Locate the cell with the specified text and output its [X, Y] center coordinate. 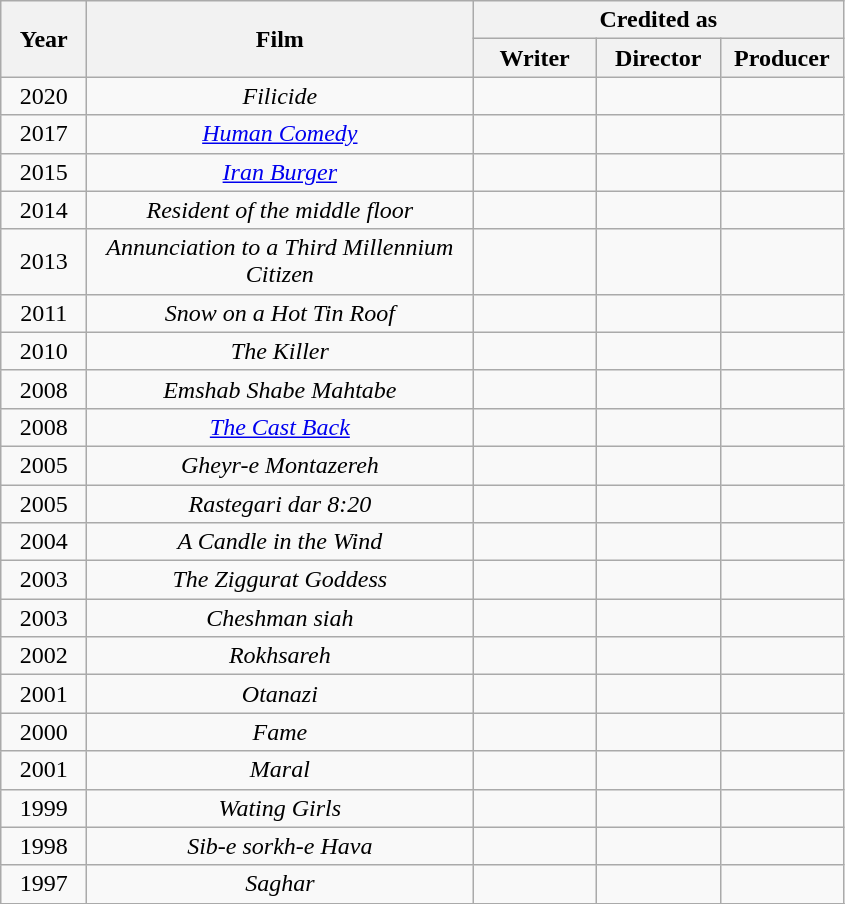
2010 [44, 351]
Wating Girls [280, 808]
2014 [44, 210]
Producer [782, 58]
2002 [44, 656]
Resident of the middle floor [280, 210]
2000 [44, 732]
1998 [44, 846]
Credited as [658, 20]
The Ziggurat Goddess [280, 580]
Rokhsareh [280, 656]
2020 [44, 96]
Maral [280, 770]
Rastegari dar 8:20 [280, 503]
Otanazi [280, 694]
The Killer [280, 351]
Iran Burger [280, 172]
Snow on a Hot Tin Roof [280, 313]
2013 [44, 262]
2017 [44, 134]
A Candle in the Wind [280, 542]
Writer [535, 58]
1999 [44, 808]
2015 [44, 172]
Emshab Shabe Mahtabe [280, 389]
Cheshman siah [280, 618]
Sib-e sorkh-e Hava [280, 846]
Film [280, 39]
Human Comedy [280, 134]
Fame [280, 732]
Gheyr-e Montazereh [280, 465]
The Cast Back [280, 427]
2004 [44, 542]
Director [658, 58]
2011 [44, 313]
Annunciation to a Third Millennium Citizen [280, 262]
Filicide [280, 96]
1997 [44, 884]
Saghar [280, 884]
Year [44, 39]
